Capture the cell that displays the provided text and extract its (x, y) central coordinate. 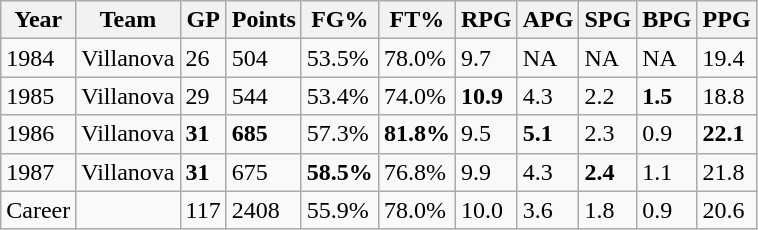
GP (203, 20)
74.0% (416, 96)
10.0 (486, 210)
18.8 (726, 96)
9.5 (486, 134)
1984 (38, 58)
19.4 (726, 58)
2.3 (608, 134)
Career (38, 210)
FT% (416, 20)
10.9 (486, 96)
1.1 (667, 172)
504 (264, 58)
SPG (608, 20)
76.8% (416, 172)
1985 (38, 96)
1987 (38, 172)
RPG (486, 20)
55.9% (340, 210)
9.9 (486, 172)
5.1 (548, 134)
685 (264, 134)
20.6 (726, 210)
26 (203, 58)
1986 (38, 134)
2.2 (608, 96)
9.7 (486, 58)
81.8% (416, 134)
29 (203, 96)
2408 (264, 210)
PPG (726, 20)
1.8 (608, 210)
21.8 (726, 172)
57.3% (340, 134)
544 (264, 96)
Team (128, 20)
Points (264, 20)
1.5 (667, 96)
3.6 (548, 210)
675 (264, 172)
117 (203, 210)
APG (548, 20)
Year (38, 20)
53.4% (340, 96)
22.1 (726, 134)
2.4 (608, 172)
58.5% (340, 172)
BPG (667, 20)
53.5% (340, 58)
FG% (340, 20)
